Provide the [x, y] coordinate of the cell's center where the given text is located.  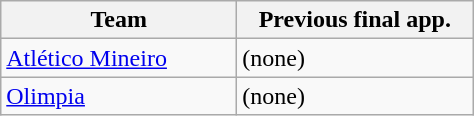
Olimpia [119, 96]
Atlético Mineiro [119, 58]
Team [119, 20]
Previous final app. [355, 20]
